Return the [X, Y] coordinate for the center point of the cell that contains the specified text.  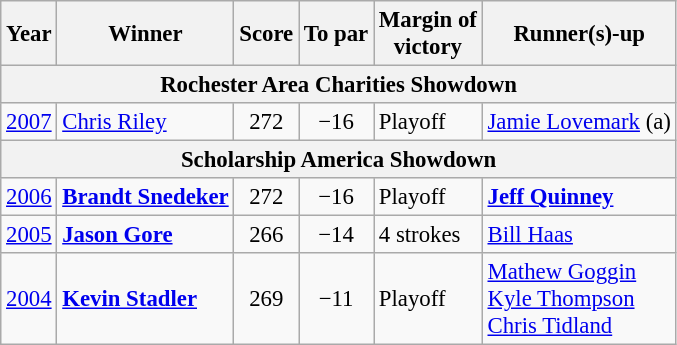
Jason Gore [146, 235]
Rochester Area Charities Showdown [338, 85]
266 [266, 235]
Brandt Snedeker [146, 197]
2006 [29, 197]
Winner [146, 34]
2007 [29, 122]
Year [29, 34]
Jamie Lovemark (a) [579, 122]
To par [336, 34]
Score [266, 34]
Chris Riley [146, 122]
Jeff Quinney [579, 197]
Scholarship America Showdown [338, 160]
Bill Haas [579, 235]
4 strokes [428, 235]
2005 [29, 235]
−14 [336, 235]
Margin ofvictory [428, 34]
Runner(s)-up [579, 34]
